Return (x, y) of the center of cell containing provided text 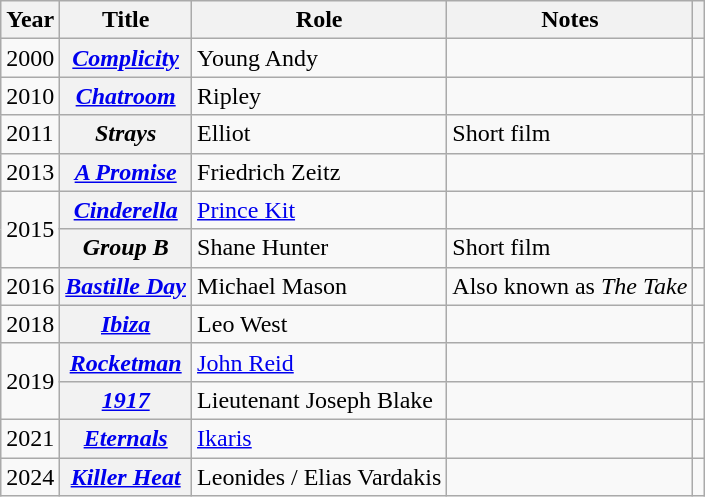
Lieutenant Joseph Blake (320, 400)
John Reid (320, 362)
2015 (30, 229)
Shane Hunter (320, 248)
A Promise (126, 172)
Also known as The Take (570, 286)
Cinderella (126, 210)
2021 (30, 438)
Michael Mason (320, 286)
2013 (30, 172)
Chatroom (126, 96)
Bastille Day (126, 286)
Friedrich Zeitz (320, 172)
Complicity (126, 58)
2024 (30, 477)
Notes (570, 20)
Killer Heat (126, 477)
Strays (126, 134)
Young Andy (320, 58)
2016 (30, 286)
Ripley (320, 96)
Ikaris (320, 438)
2000 (30, 58)
2018 (30, 324)
Ibiza (126, 324)
Title (126, 20)
Leonides / Elias Vardakis (320, 477)
2019 (30, 381)
Elliot (320, 134)
Role (320, 20)
Eternals (126, 438)
Prince Kit (320, 210)
Rocketman (126, 362)
Group B (126, 248)
Year (30, 20)
2011 (30, 134)
Leo West (320, 324)
2010 (30, 96)
1917 (126, 400)
